Determine the [x, y] coordinate at the center of the cell enclosing the given text.  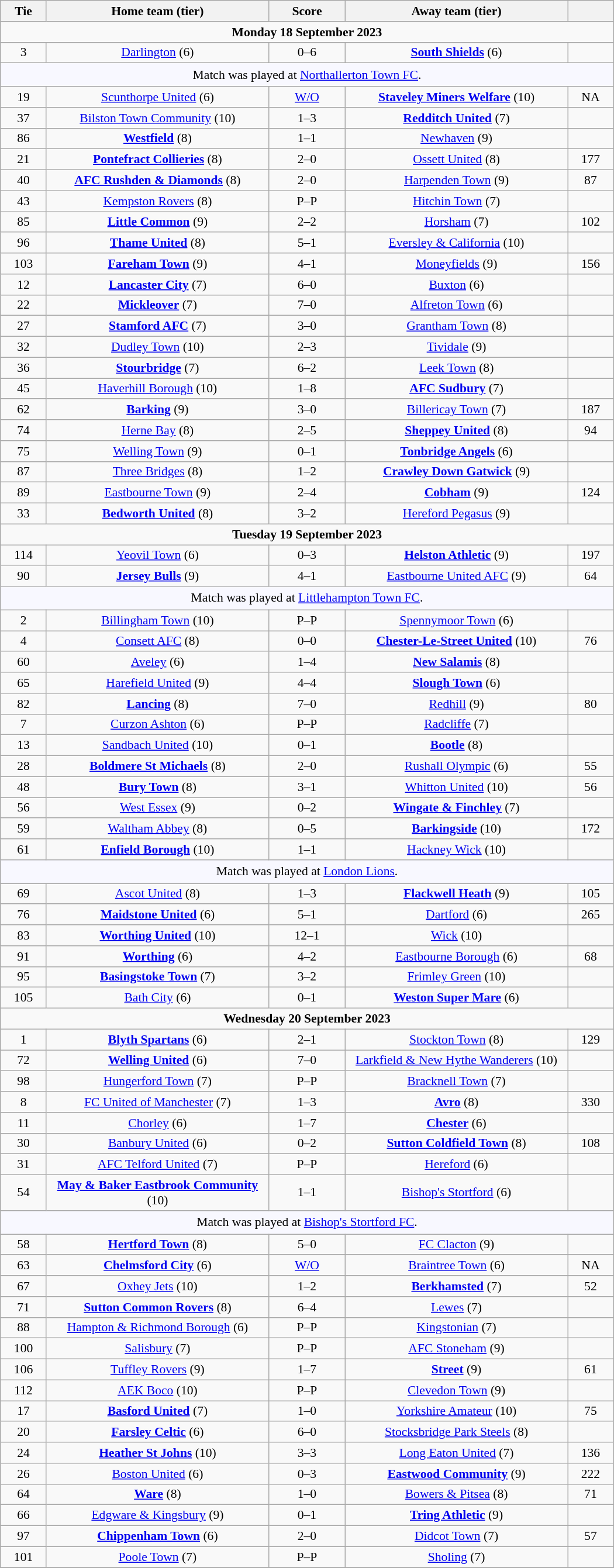
Match was played at Littlehampton Town FC. [307, 598]
Radcliffe (7) [457, 724]
Hitchin Town (7) [457, 201]
Wingate & Finchley (7) [457, 808]
Moneyfields (9) [457, 264]
86 [23, 139]
136 [591, 1453]
Stockton Town (8) [457, 1039]
Three Bridges (8) [157, 472]
1 [23, 1039]
Newhaven (9) [457, 139]
Helston Athletic (9) [457, 555]
4–2 [306, 956]
30 [23, 1144]
0–0 [306, 641]
Sutton Common Rovers (8) [157, 1307]
Eversley & California (10) [457, 243]
Hungerford Town (7) [157, 1082]
36 [23, 368]
63 [23, 1266]
97 [23, 1536]
Eastbourne Borough (6) [457, 956]
Horsham (7) [457, 222]
4 [23, 641]
Sheppey United (8) [457, 430]
Stocksbridge Park Steels (8) [457, 1432]
102 [591, 222]
Little Common (9) [157, 222]
Scunthorpe United (6) [157, 97]
Sutton Coldfield Town (8) [457, 1144]
100 [23, 1349]
Basford United (7) [157, 1411]
Pontefract Collieries (8) [157, 160]
17 [23, 1411]
Away team (tier) [457, 11]
6–4 [306, 1307]
96 [23, 243]
Match was played at Northallerton Town FC. [307, 75]
98 [23, 1082]
Street (9) [457, 1370]
Yeovil Town (6) [157, 555]
91 [23, 956]
Boldmere St Michaels (8) [157, 766]
43 [23, 201]
Braintree Town (6) [457, 1266]
Clevedon Town (9) [457, 1390]
265 [591, 915]
Poole Town (7) [157, 1557]
Aveley (6) [157, 662]
Jersey Bulls (9) [157, 576]
28 [23, 766]
222 [591, 1474]
Herne Bay (8) [157, 430]
Hampton & Richmond Borough (6) [157, 1328]
1–4 [306, 662]
3 [23, 53]
Long Eaton United (7) [457, 1453]
Weston Super Mare (6) [457, 998]
Consett AFC (8) [157, 641]
Billingham Town (10) [157, 620]
Whitton United (10) [457, 787]
103 [23, 264]
4–4 [306, 683]
114 [23, 555]
Tonbridge Angels (6) [457, 451]
Worthing United (10) [157, 935]
Berkhamsted (7) [457, 1286]
88 [23, 1328]
Didcot Town (7) [457, 1536]
2–4 [306, 493]
2–1 [306, 1039]
74 [23, 430]
Staveley Miners Welfare (10) [457, 97]
Barkingside (10) [457, 829]
Dartford (6) [457, 915]
Stourbridge (7) [157, 368]
Barking (9) [157, 410]
68 [591, 956]
Ossett United (8) [457, 160]
Leek Town (8) [457, 368]
AFC Telford United (7) [157, 1165]
Heather St Johns (10) [157, 1453]
Larkfield & New Hythe Wanderers (10) [457, 1061]
Chorley (6) [157, 1123]
8 [23, 1102]
Bedworth United (8) [157, 514]
FC United of Manchester (7) [157, 1102]
33 [23, 514]
Oxhey Jets (10) [157, 1286]
Billericay Town (7) [457, 410]
Hackney Wick (10) [457, 849]
Worthing (6) [157, 956]
112 [23, 1390]
Eastbourne Town (9) [157, 493]
Wick (10) [457, 935]
Mickleover (7) [157, 305]
108 [591, 1144]
2–5 [306, 430]
Welling Town (9) [157, 451]
Bootle (8) [457, 745]
Bilston Town Community (10) [157, 118]
Boston United (6) [157, 1474]
3–3 [306, 1453]
South Shields (6) [457, 53]
5–0 [306, 1245]
72 [23, 1061]
24 [23, 1453]
26 [23, 1474]
Basingstoke Town (7) [157, 977]
187 [591, 410]
124 [591, 493]
Fareham Town (9) [157, 264]
Ware (8) [157, 1494]
Chester (6) [457, 1123]
New Salamis (8) [457, 662]
156 [591, 264]
Cobham (9) [457, 493]
Alfreton Town (6) [457, 305]
Curzon Ashton (6) [157, 724]
Harefield United (9) [157, 683]
2–3 [306, 347]
Tuesday 19 September 2023 [307, 534]
0–5 [306, 829]
Avro (8) [457, 1102]
Edgware & Kingsbury (9) [157, 1515]
21 [23, 160]
94 [591, 430]
172 [591, 829]
Frimley Green (10) [457, 977]
31 [23, 1165]
Haverhill Borough (10) [157, 389]
Match was played at Bishop's Stortford FC. [307, 1222]
177 [591, 160]
Banbury United (6) [157, 1144]
40 [23, 181]
Salisbury (7) [157, 1349]
Lancaster City (7) [157, 285]
FC Clacton (9) [457, 1245]
65 [23, 683]
2–2 [306, 222]
0–6 [306, 53]
Sholing (7) [457, 1557]
89 [23, 493]
197 [591, 555]
54 [23, 1193]
57 [591, 1536]
Darlington (6) [157, 53]
Welling United (6) [157, 1061]
Hereford Pegasus (9) [457, 514]
6–2 [306, 368]
59 [23, 829]
May & Baker Eastbrook Community (10) [157, 1193]
Match was played at London Lions. [307, 872]
55 [591, 766]
69 [23, 894]
Flackwell Heath (9) [457, 894]
Waltham Abbey (8) [157, 829]
AFC Sudbury (7) [457, 389]
52 [591, 1286]
83 [23, 935]
Bowers & Pitsea (8) [457, 1494]
48 [23, 787]
AFC Stoneham (9) [457, 1349]
67 [23, 1286]
Enfield Borough (10) [157, 849]
Eastwood Community (9) [457, 1474]
Chelmsford City (6) [157, 1266]
Lewes (7) [457, 1307]
Yorkshire Amateur (10) [457, 1411]
12 [23, 285]
Hertford Town (8) [157, 1245]
Chester-Le-Street United (10) [457, 641]
3–1 [306, 787]
101 [23, 1557]
Hereford (6) [457, 1165]
Bury Town (8) [157, 787]
12–1 [306, 935]
95 [23, 977]
330 [591, 1102]
90 [23, 576]
Home team (tier) [157, 11]
Tie [23, 11]
22 [23, 305]
Rushall Olympic (6) [457, 766]
Tring Athletic (9) [457, 1515]
Stamford AFC (7) [157, 326]
85 [23, 222]
106 [23, 1370]
Kempston Rovers (8) [157, 201]
Dudley Town (10) [157, 347]
Farsley Celtic (6) [157, 1432]
60 [23, 662]
66 [23, 1515]
AEK Boco (10) [157, 1390]
Buxton (6) [457, 285]
80 [591, 704]
Tuffley Rovers (9) [157, 1370]
Spennymoor Town (6) [457, 620]
Bracknell Town (7) [457, 1082]
Bishop's Stortford (6) [457, 1193]
Redhill (9) [457, 704]
Monday 18 September 2023 [307, 32]
Slough Town (6) [457, 683]
62 [23, 410]
27 [23, 326]
Chippenham Town (6) [157, 1536]
2 [23, 620]
Bath City (6) [157, 998]
45 [23, 389]
Harpenden Town (9) [457, 181]
13 [23, 745]
82 [23, 704]
Eastbourne United AFC (9) [457, 576]
19 [23, 97]
Tividale (9) [457, 347]
Thame United (8) [157, 243]
58 [23, 1245]
1–8 [306, 389]
129 [591, 1039]
Westfield (8) [157, 139]
Redditch United (7) [457, 118]
37 [23, 118]
11 [23, 1123]
7 [23, 724]
Blyth Spartans (6) [157, 1039]
Wednesday 20 September 2023 [307, 1019]
Maidstone United (6) [157, 915]
Score [306, 11]
20 [23, 1432]
Ascot United (8) [157, 894]
Kingstonian (7) [457, 1328]
Lancing (8) [157, 704]
Grantham Town (8) [457, 326]
32 [23, 347]
AFC Rushden & Diamonds (8) [157, 181]
West Essex (9) [157, 808]
Crawley Down Gatwick (9) [457, 472]
Sandbach United (10) [157, 745]
